Search for the cell housing the specified text and yield its [x, y] center coordinate. 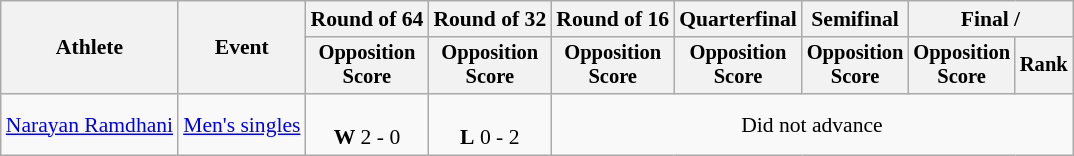
L 0 - 2 [490, 124]
Final / [990, 19]
Event [242, 48]
Did not advance [812, 124]
Quarterfinal [738, 19]
Men's singles [242, 124]
Round of 64 [366, 19]
Rank [1044, 66]
Narayan Ramdhani [90, 124]
Athlete [90, 48]
Semifinal [856, 19]
Round of 16 [612, 19]
W 2 - 0 [366, 124]
Round of 32 [490, 19]
